Search for the cell housing the specified text and yield its (X, Y) center coordinate. 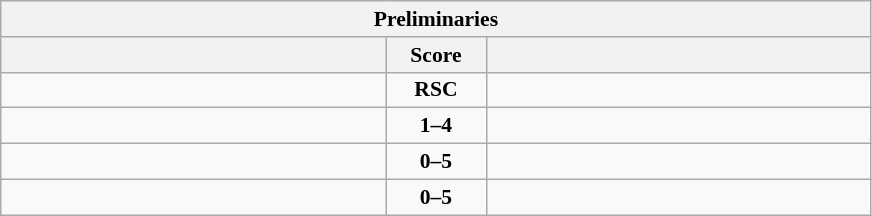
RSC (436, 90)
Score (436, 55)
1–4 (436, 126)
Preliminaries (436, 19)
